Scan for the cell matching the given text and deliver its (X, Y) coordinate at center. 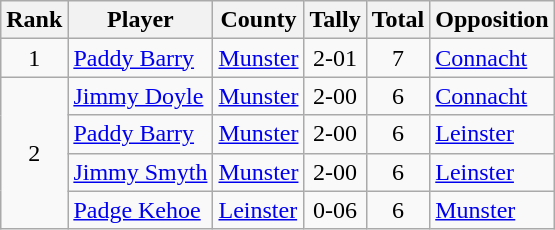
1 (34, 58)
Rank (34, 20)
Jimmy Smyth (140, 172)
2-01 (335, 58)
Tally (335, 20)
7 (398, 58)
Padge Kehoe (140, 210)
0-06 (335, 210)
2 (34, 153)
Total (398, 20)
Jimmy Doyle (140, 96)
County (258, 20)
Player (140, 20)
Opposition (492, 20)
